Capture the cell that displays the provided text and extract its [X, Y] central coordinate. 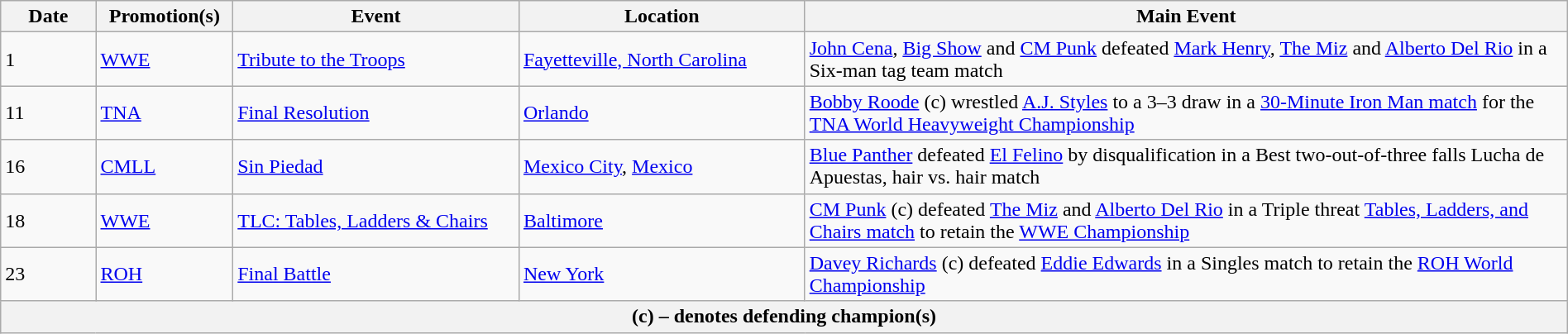
1 [48, 60]
Mexico City, Mexico [662, 167]
CM Punk (c) defeated The Miz and Alberto Del Rio in a Triple threat Tables, Ladders, and Chairs match to retain the WWE Championship [1186, 220]
TNA [165, 112]
Baltimore [662, 220]
Orlando [662, 112]
ROH [165, 274]
Promotion(s) [165, 17]
New York [662, 274]
Location [662, 17]
Davey Richards (c) defeated Eddie Edwards in a Singles match to retain the ROH World Championship [1186, 274]
Date [48, 17]
Tribute to the Troops [376, 60]
Event [376, 17]
11 [48, 112]
Fayetteville, North Carolina [662, 60]
CMLL [165, 167]
Main Event [1186, 17]
Bobby Roode (c) wrestled A.J. Styles to a 3–3 draw in a 30-Minute Iron Man match for the TNA World Heavyweight Championship [1186, 112]
TLC: Tables, Ladders & Chairs [376, 220]
Sin Piedad [376, 167]
Final Battle [376, 274]
23 [48, 274]
(c) – denotes defending champion(s) [784, 317]
16 [48, 167]
John Cena, Big Show and CM Punk defeated Mark Henry, The Miz and Alberto Del Rio in a Six-man tag team match [1186, 60]
Blue Panther defeated El Felino by disqualification in a Best two-out-of-three falls Lucha de Apuestas, hair vs. hair match [1186, 167]
Final Resolution [376, 112]
18 [48, 220]
